Scan for the cell matching the given text and deliver its [x, y] coordinate at center. 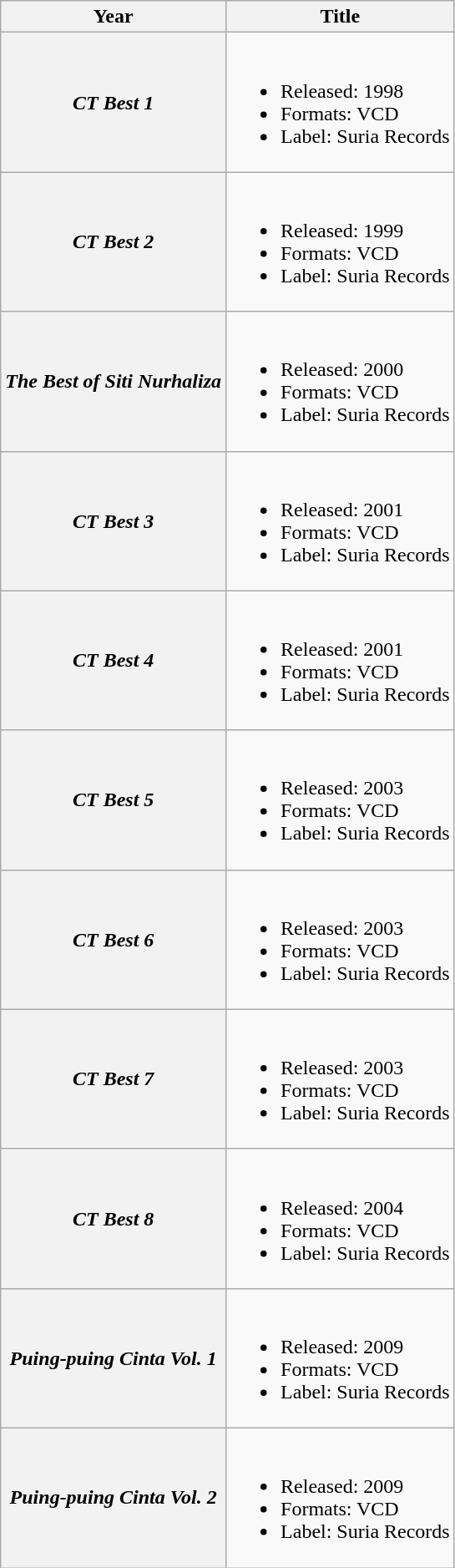
CT Best 1 [114, 102]
CT Best 5 [114, 800]
Released: 2004Formats: VCDLabel: Suria Records [341, 1218]
The Best of Siti Nurhaliza [114, 381]
CT Best 2 [114, 242]
Released: 2000Formats: VCDLabel: Suria Records [341, 381]
CT Best 3 [114, 521]
Puing-puing Cinta Vol. 2 [114, 1497]
CT Best 7 [114, 1079]
Puing-puing Cinta Vol. 1 [114, 1358]
CT Best 6 [114, 939]
Year [114, 17]
CT Best 8 [114, 1218]
Released: 1999Formats: VCDLabel: Suria Records [341, 242]
Title [341, 17]
CT Best 4 [114, 660]
Released: 1998Formats: VCDLabel: Suria Records [341, 102]
